For the text-containing cell, return its midpoint in (X, Y) coordinate format. 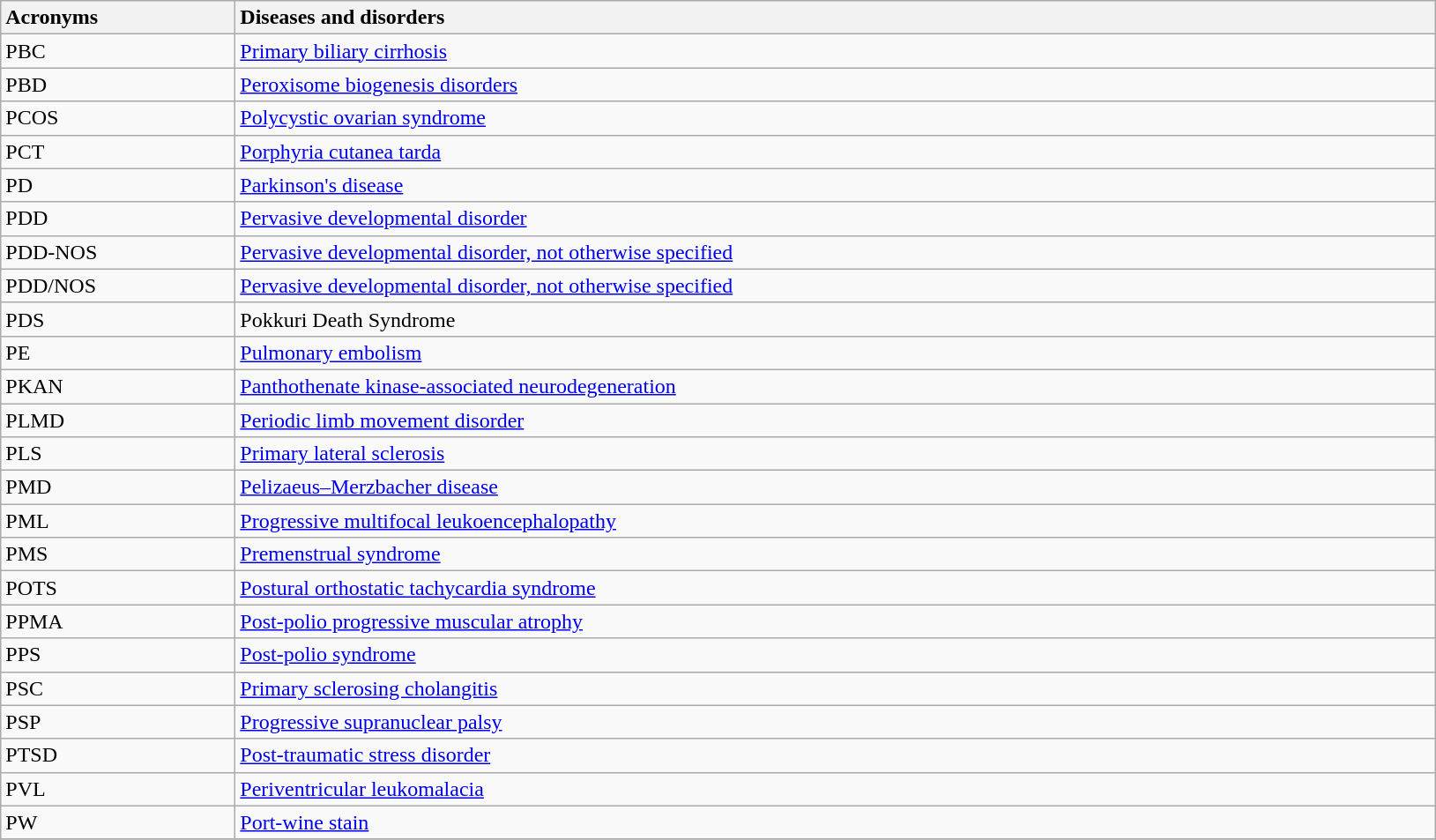
PCOS (118, 118)
PML (118, 521)
Postural orthostatic tachycardia syndrome (836, 588)
Peroxisome biogenesis disorders (836, 85)
Primary sclerosing cholangitis (836, 688)
PW (118, 822)
PLS (118, 454)
Premenstrual syndrome (836, 554)
Primary biliary cirrhosis (836, 51)
PBD (118, 85)
Pervasive developmental disorder (836, 219)
Panthothenate kinase-associated neurodegeneration (836, 386)
Polycystic ovarian syndrome (836, 118)
PDD/NOS (118, 286)
Periventricular leukomalacia (836, 789)
PTSD (118, 755)
POTS (118, 588)
Parkinson's disease (836, 185)
PCT (118, 152)
PDS (118, 319)
Post-polio syndrome (836, 655)
PMS (118, 554)
PSP (118, 722)
Post-traumatic stress disorder (836, 755)
PBC (118, 51)
Progressive supranuclear palsy (836, 722)
PLMD (118, 420)
PDD (118, 219)
Pokkuri Death Syndrome (836, 319)
PPS (118, 655)
Primary lateral sclerosis (836, 454)
PKAN (118, 386)
Progressive multifocal leukoencephalopathy (836, 521)
Port-wine stain (836, 822)
Pulmonary embolism (836, 353)
Acronyms (118, 18)
Diseases and disorders (836, 18)
Post-polio progressive muscular atrophy (836, 621)
PPMA (118, 621)
PMD (118, 487)
PDD-NOS (118, 252)
PE (118, 353)
PVL (118, 789)
PSC (118, 688)
Porphyria cutanea tarda (836, 152)
PD (118, 185)
Periodic limb movement disorder (836, 420)
Pelizaeus–Merzbacher disease (836, 487)
